Search for the cell housing the specified text and yield its (X, Y) center coordinate. 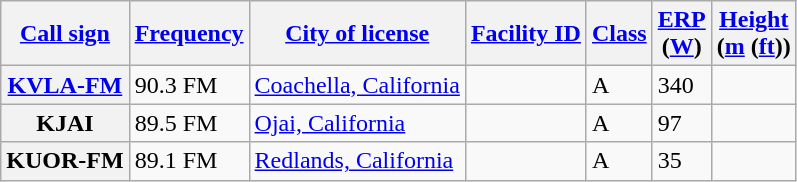
Ojai, California (357, 123)
340 (682, 85)
KVLA-FM (65, 85)
Redlands, California (357, 161)
KUOR-FM (65, 161)
Height(m (ft)) (754, 34)
KJAI (65, 123)
Coachella, California (357, 85)
Call sign (65, 34)
89.5 FM (189, 123)
Class (619, 34)
ERP(W) (682, 34)
Frequency (189, 34)
Facility ID (526, 34)
35 (682, 161)
City of license (357, 34)
97 (682, 123)
89.1 FM (189, 161)
90.3 FM (189, 85)
